Detect which cell encompasses the target text, then output its [x, y] center coordinate. 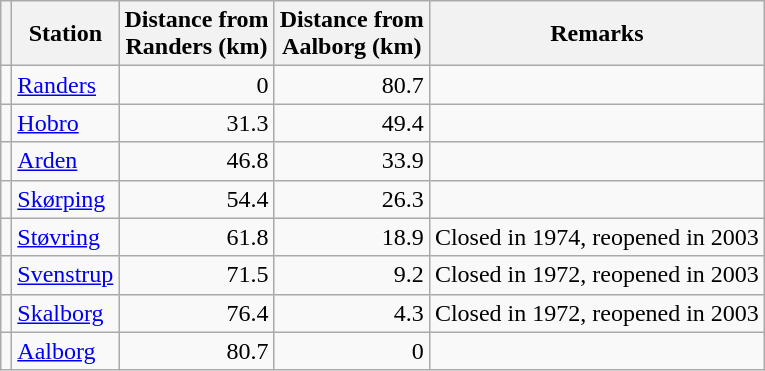
9.2 [352, 275]
Randers [66, 85]
Skørping [66, 199]
Arden [66, 161]
Closed in 1974, reopened in 2003 [596, 237]
Station [66, 34]
33.9 [352, 161]
18.9 [352, 237]
31.3 [196, 123]
26.3 [352, 199]
76.4 [196, 313]
Støvring [66, 237]
Remarks [596, 34]
Aalborg [66, 351]
49.4 [352, 123]
Distance fromRanders (km) [196, 34]
Distance fromAalborg (km) [352, 34]
4.3 [352, 313]
46.8 [196, 161]
Hobro [66, 123]
Skalborg [66, 313]
54.4 [196, 199]
Svenstrup [66, 275]
71.5 [196, 275]
61.8 [196, 237]
